Pinpoint the cell where the given text exists, returning its [X, Y] midpoint coordinate. 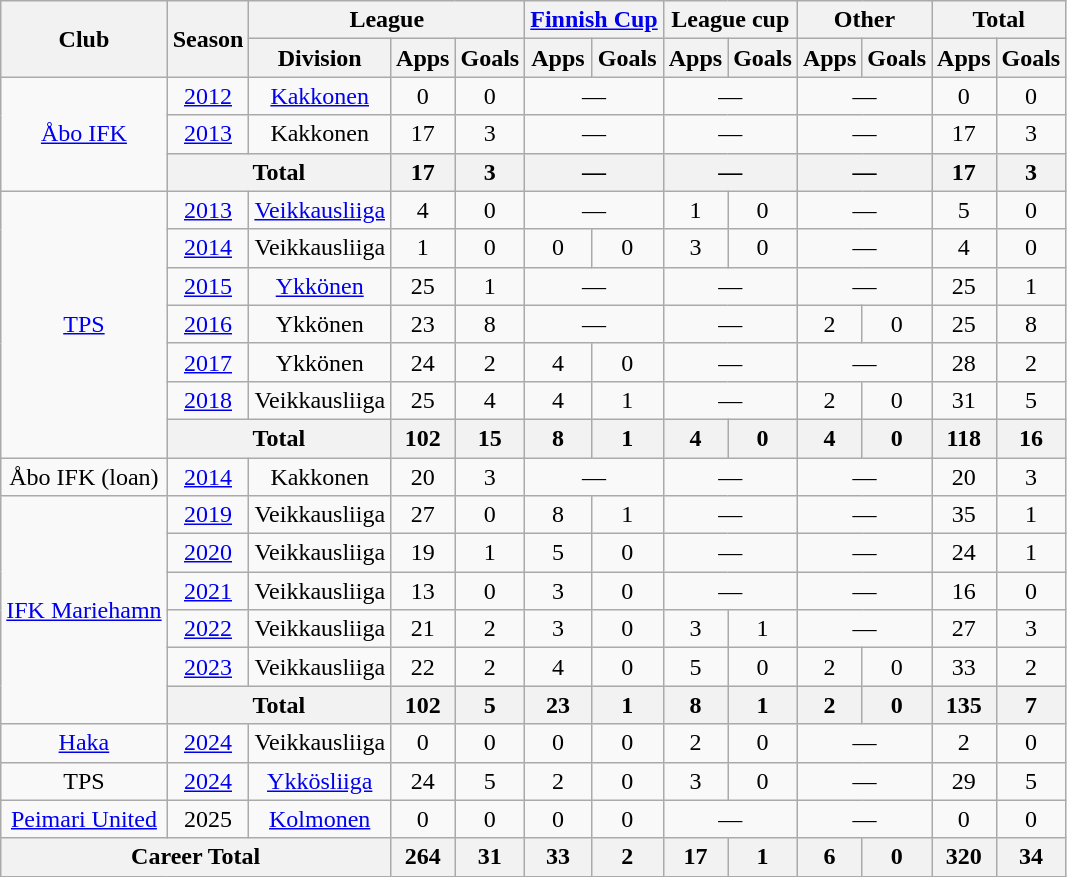
2017 [208, 362]
Season [208, 39]
19 [423, 553]
2023 [208, 667]
15 [490, 438]
Career Total [196, 857]
2021 [208, 591]
League cup [730, 20]
IFK Mariehamn [84, 610]
Club [84, 39]
Other [864, 20]
28 [964, 362]
21 [423, 629]
118 [964, 438]
34 [1031, 857]
6 [829, 857]
264 [423, 857]
2012 [208, 96]
Kolmonen [320, 819]
Division [320, 58]
2016 [208, 324]
2019 [208, 515]
2015 [208, 286]
135 [964, 705]
2020 [208, 553]
Ykkösliiga [320, 781]
Åbo IFK (loan) [84, 477]
Åbo IFK [84, 134]
2018 [208, 400]
7 [1031, 705]
Peimari United [84, 819]
League [387, 20]
Haka [84, 743]
2025 [208, 819]
320 [964, 857]
35 [964, 515]
13 [423, 591]
2022 [208, 629]
22 [423, 667]
29 [964, 781]
Finnish Cup [594, 20]
